Scan for the cell matching the given text and deliver its (X, Y) coordinate at center. 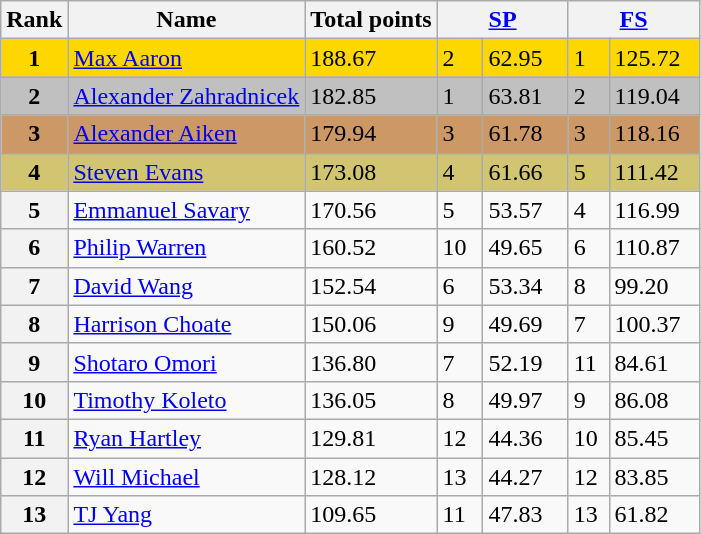
52.19 (526, 362)
44.27 (526, 477)
109.65 (371, 515)
53.57 (526, 210)
61.82 (654, 515)
136.80 (371, 362)
62.95 (526, 58)
Shotaro Omori (186, 362)
Steven Evans (186, 172)
FS (634, 20)
Emmanuel Savary (186, 210)
160.52 (371, 248)
63.81 (526, 96)
173.08 (371, 172)
118.16 (654, 134)
49.97 (526, 400)
119.04 (654, 96)
152.54 (371, 286)
47.83 (526, 515)
53.34 (526, 286)
SP (502, 20)
Alexander Zahradnicek (186, 96)
129.81 (371, 438)
49.69 (526, 324)
Name (186, 20)
100.37 (654, 324)
Max Aaron (186, 58)
111.42 (654, 172)
116.99 (654, 210)
Timothy Koleto (186, 400)
188.67 (371, 58)
David Wang (186, 286)
44.36 (526, 438)
86.08 (654, 400)
99.20 (654, 286)
49.65 (526, 248)
Total points (371, 20)
125.72 (654, 58)
85.45 (654, 438)
84.61 (654, 362)
182.85 (371, 96)
Ryan Hartley (186, 438)
83.85 (654, 477)
128.12 (371, 477)
179.94 (371, 134)
150.06 (371, 324)
Harrison Choate (186, 324)
61.78 (526, 134)
TJ Yang (186, 515)
136.05 (371, 400)
Will Michael (186, 477)
170.56 (371, 210)
110.87 (654, 248)
Philip Warren (186, 248)
Alexander Aiken (186, 134)
61.66 (526, 172)
Rank (34, 20)
